Provide the (X, Y) coordinate of the cell's center where the given text is located.  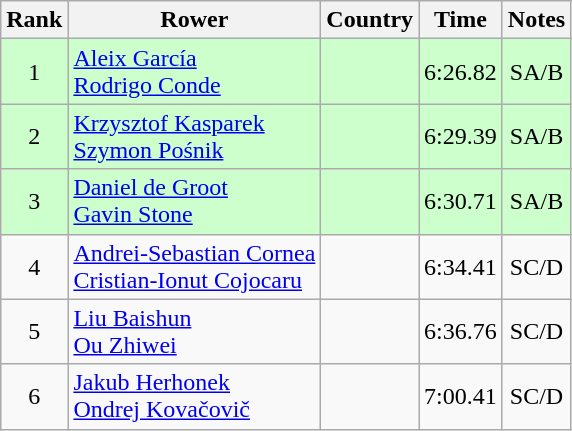
Rower (194, 20)
6:36.76 (461, 332)
Aleix GarcíaRodrigo Conde (194, 72)
6:30.71 (461, 202)
Daniel de GrootGavin Stone (194, 202)
6:29.39 (461, 136)
Andrei-Sebastian CorneaCristian-Ionut Cojocaru (194, 266)
Country (370, 20)
4 (34, 266)
Notes (536, 20)
6:26.82 (461, 72)
6 (34, 396)
5 (34, 332)
1 (34, 72)
Time (461, 20)
Jakub HerhonekOndrej Kovačovič (194, 396)
Liu BaishunOu Zhiwei (194, 332)
6:34.41 (461, 266)
Krzysztof KasparekSzymon Pośnik (194, 136)
3 (34, 202)
2 (34, 136)
Rank (34, 20)
7:00.41 (461, 396)
